Identify which cell holds the provided text, then report its (X, Y) central coordinate. 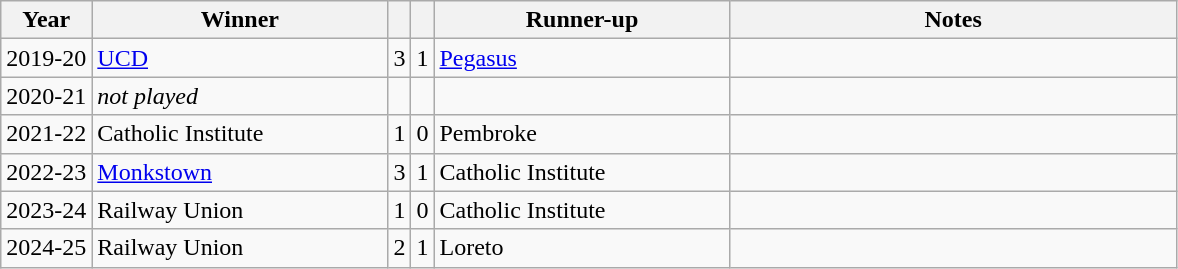
Loreto (582, 248)
Notes (953, 20)
Pembroke (582, 134)
2024-25 (46, 248)
2023-24 (46, 210)
Winner (240, 20)
Monkstown (240, 172)
Pegasus (582, 58)
UCD (240, 58)
not played (240, 96)
2022-23 (46, 172)
2019-20 (46, 58)
2021-22 (46, 134)
2 (400, 248)
2020-21 (46, 96)
Year (46, 20)
Runner-up (582, 20)
